Identify which cell holds the provided text, then report its [x, y] central coordinate. 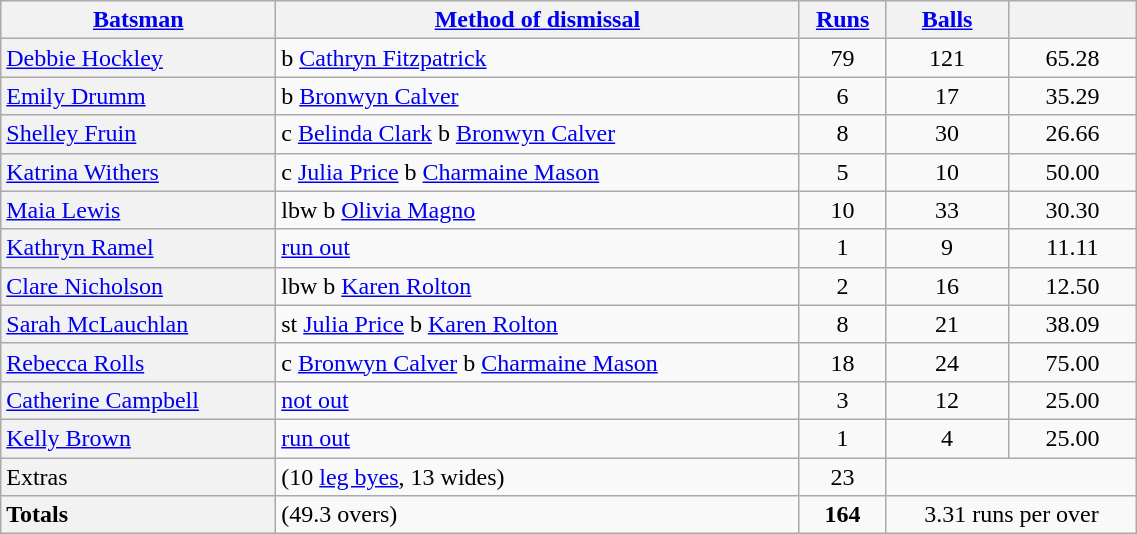
not out [538, 400]
c Belinda Clark b Bronwyn Calver [538, 134]
12 [947, 400]
121 [947, 58]
79 [842, 58]
lbw b Karen Rolton [538, 286]
Shelley Fruin [138, 134]
9 [947, 248]
Totals [138, 515]
Debbie Hockley [138, 58]
Batsman [138, 20]
lbw b Olivia Magno [538, 210]
11.11 [1072, 248]
21 [947, 324]
24 [947, 362]
33 [947, 210]
c Bronwyn Calver b Charmaine Mason [538, 362]
Katrina Withers [138, 172]
12.50 [1072, 286]
18 [842, 362]
30.30 [1072, 210]
b Cathryn Fitzpatrick [538, 58]
4 [947, 438]
Emily Drumm [138, 96]
Method of dismissal [538, 20]
35.29 [1072, 96]
23 [842, 477]
17 [947, 96]
Runs [842, 20]
Balls [947, 20]
st Julia Price b Karen Rolton [538, 324]
Kathryn Ramel [138, 248]
b Bronwyn Calver [538, 96]
Rebecca Rolls [138, 362]
50.00 [1072, 172]
c Julia Price b Charmaine Mason [538, 172]
2 [842, 286]
3.31 runs per over [1012, 515]
Clare Nicholson [138, 286]
(49.3 overs) [538, 515]
164 [842, 515]
(10 leg byes, 13 wides) [538, 477]
6 [842, 96]
75.00 [1072, 362]
Kelly Brown [138, 438]
Maia Lewis [138, 210]
65.28 [1072, 58]
3 [842, 400]
5 [842, 172]
Catherine Campbell [138, 400]
30 [947, 134]
26.66 [1072, 134]
Sarah McLauchlan [138, 324]
Extras [138, 477]
16 [947, 286]
38.09 [1072, 324]
